Identify which cell holds the provided text, then report its [x, y] central coordinate. 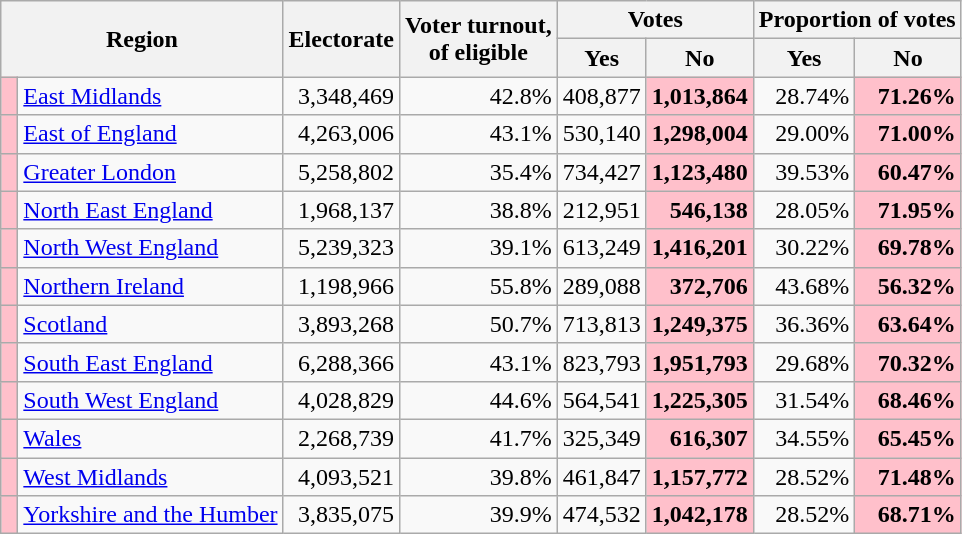
39.1% [478, 248]
29.00% [804, 134]
Yorkshire and the Humber [150, 515]
474,532 [602, 515]
530,140 [602, 134]
41.7% [478, 438]
39.53% [804, 172]
1,951,793 [700, 362]
1,013,864 [700, 96]
South East England [150, 362]
3,835,075 [341, 515]
461,847 [602, 477]
65.45% [908, 438]
Greater London [150, 172]
63.64% [908, 324]
50.7% [478, 324]
3,348,469 [341, 96]
3,893,268 [341, 324]
1,298,004 [700, 134]
1,968,137 [341, 210]
60.47% [908, 172]
North West England [150, 248]
Region [142, 39]
564,541 [602, 400]
39.8% [478, 477]
68.46% [908, 400]
29.68% [804, 362]
Northern Ireland [150, 286]
34.55% [804, 438]
West Midlands [150, 477]
East Midlands [150, 96]
70.32% [908, 362]
289,088 [602, 286]
Electorate [341, 39]
North East England [150, 210]
Voter turnout, of eligible [478, 39]
39.9% [478, 515]
5,239,323 [341, 248]
28.05% [804, 210]
823,793 [602, 362]
Wales [150, 438]
Votes [655, 20]
4,028,829 [341, 400]
55.8% [478, 286]
1,042,178 [700, 515]
4,093,521 [341, 477]
Scotland [150, 324]
35.4% [478, 172]
71.95% [908, 210]
30.22% [804, 248]
546,138 [700, 210]
1,249,375 [700, 324]
4,263,006 [341, 134]
68.71% [908, 515]
5,258,802 [341, 172]
2,268,739 [341, 438]
71.48% [908, 477]
South West England [150, 400]
734,427 [602, 172]
1,198,966 [341, 286]
1,157,772 [700, 477]
69.78% [908, 248]
42.8% [478, 96]
713,813 [602, 324]
616,307 [700, 438]
613,249 [602, 248]
44.6% [478, 400]
56.32% [908, 286]
1,123,480 [700, 172]
East of England [150, 134]
31.54% [804, 400]
28.74% [804, 96]
71.26% [908, 96]
6,288,366 [341, 362]
71.00% [908, 134]
212,951 [602, 210]
Proportion of votes [857, 20]
408,877 [602, 96]
1,225,305 [700, 400]
38.8% [478, 210]
36.36% [804, 324]
372,706 [700, 286]
43.68% [804, 286]
325,349 [602, 438]
1,416,201 [700, 248]
